Pinpoint the cell where the given text exists, returning its [X, Y] midpoint coordinate. 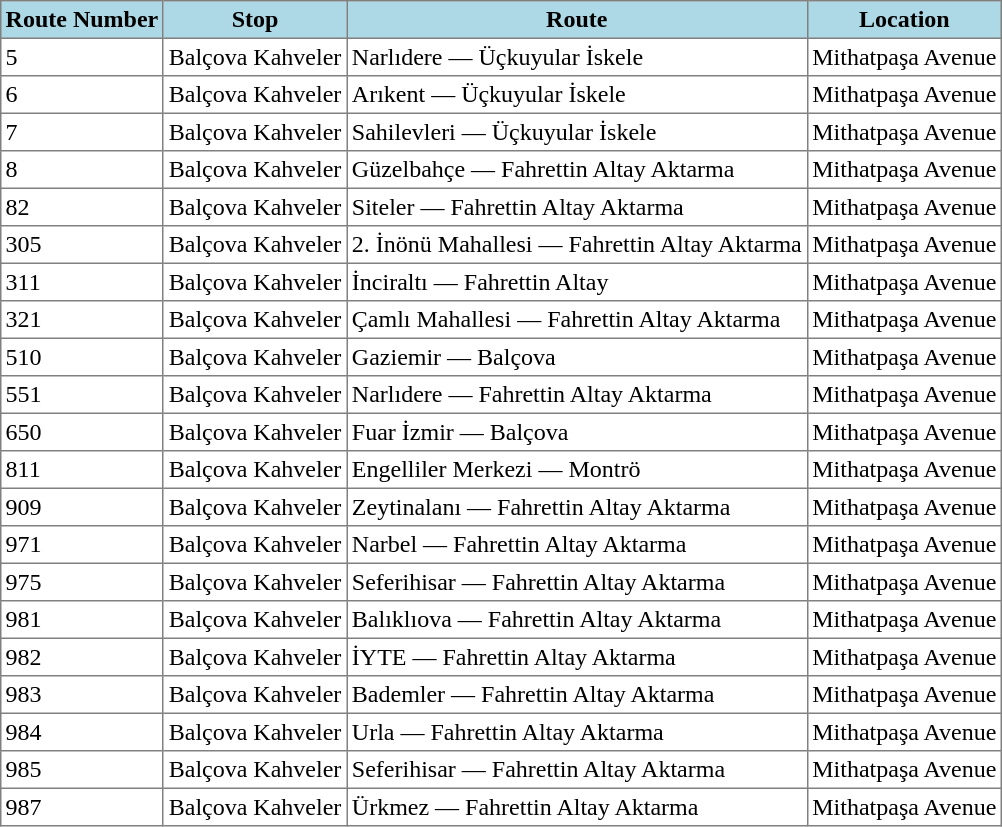
Zeytinalanı — Fahrettin Altay Aktarma [577, 507]
Ürkmez — Fahrettin Altay Aktarma [577, 807]
987 [82, 807]
Gaziemir — Balçova [577, 357]
İnciraltı — Fahrettin Altay [577, 282]
8 [82, 170]
984 [82, 732]
5 [82, 57]
Siteler — Fahrettin Altay Aktarma [577, 207]
6 [82, 95]
811 [82, 470]
Urla — Fahrettin Altay Aktarma [577, 732]
Stop [254, 20]
Arıkent — Üçkuyular İskele [577, 95]
Location [904, 20]
Bademler — Fahrettin Altay Aktarma [577, 695]
Route Number [82, 20]
Çamlı Mahallesi — Fahrettin Altay Aktarma [577, 320]
Narlıdere — Üçkuyular İskele [577, 57]
82 [82, 207]
305 [82, 245]
Route [577, 20]
Engelliler Merkezi — Montrö [577, 470]
983 [82, 695]
909 [82, 507]
971 [82, 545]
2. İnönü Mahallesi — Fahrettin Altay Aktarma [577, 245]
Narbel — Fahrettin Altay Aktarma [577, 545]
551 [82, 395]
Balıklıova — Fahrettin Altay Aktarma [577, 620]
Güzelbahçe — Fahrettin Altay Aktarma [577, 170]
Narlıdere — Fahrettin Altay Aktarma [577, 395]
510 [82, 357]
321 [82, 320]
982 [82, 657]
Sahilevleri — Üçkuyular İskele [577, 132]
İYTE — Fahrettin Altay Aktarma [577, 657]
981 [82, 620]
Fuar İzmir — Balçova [577, 432]
985 [82, 770]
7 [82, 132]
975 [82, 582]
650 [82, 432]
311 [82, 282]
